Determine the (x, y) coordinate at the center of the cell enclosing the given text.  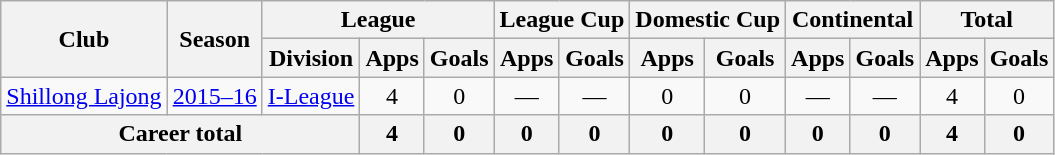
Career total (180, 134)
Total (987, 20)
Club (84, 39)
2015–16 (214, 96)
Domestic Cup (708, 20)
Shillong Lajong (84, 96)
League (378, 20)
Season (214, 39)
League Cup (562, 20)
Division (311, 58)
I-League (311, 96)
Continental (853, 20)
